Return [X, Y] of the center of cell containing provided text 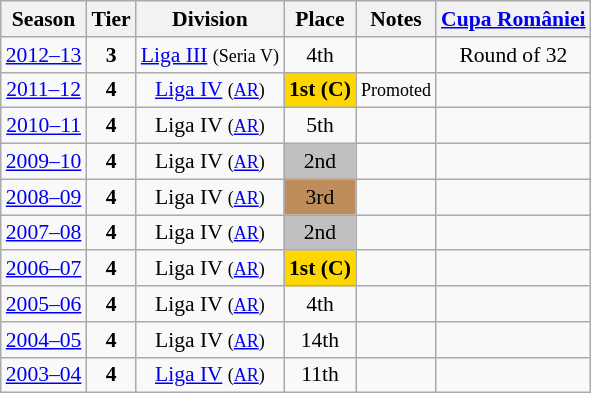
Promoted [396, 90]
Tier [110, 19]
5th [320, 126]
2010–11 [44, 126]
2012–13 [44, 55]
3 [110, 55]
Division [210, 19]
Liga III (Seria V) [210, 55]
Place [320, 19]
Round of 32 [514, 55]
3rd [320, 197]
Cupa României [514, 19]
Notes [396, 19]
2011–12 [44, 90]
2007–08 [44, 233]
2008–09 [44, 197]
2003–04 [44, 375]
11th [320, 375]
2005–06 [44, 304]
Season [44, 19]
2009–10 [44, 162]
14th [320, 340]
2006–07 [44, 269]
2004–05 [44, 340]
